Pinpoint the cell where the given text exists, returning its [x, y] midpoint coordinate. 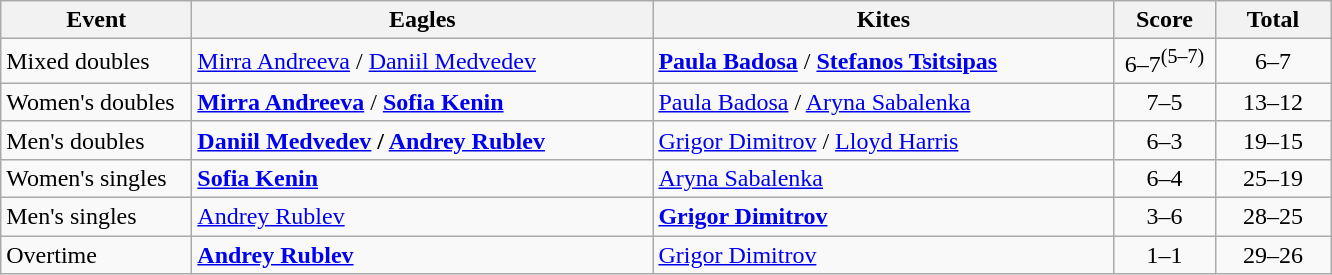
Men's singles [96, 217]
Mirra Andreeva / Daniil Medvedev [422, 62]
Paula Badosa / Stefanos Tsitsipas [884, 62]
7–5 [1164, 102]
6–7(5–7) [1164, 62]
1–1 [1164, 255]
Sofia Kenin [422, 178]
19–15 [1273, 140]
13–12 [1273, 102]
Paula Badosa / Aryna Sabalenka [884, 102]
6–3 [1164, 140]
Kites [884, 20]
Score [1164, 20]
29–26 [1273, 255]
Mixed doubles [96, 62]
Mirra Andreeva / Sofia Kenin [422, 102]
Aryna Sabalenka [884, 178]
25–19 [1273, 178]
3–6 [1164, 217]
Overtime [96, 255]
6–7 [1273, 62]
Event [96, 20]
6–4 [1164, 178]
Total [1273, 20]
28–25 [1273, 217]
Men's doubles [96, 140]
Women's singles [96, 178]
Women's doubles [96, 102]
Daniil Medvedev / Andrey Rublev [422, 140]
Grigor Dimitrov / Lloyd Harris [884, 140]
Eagles [422, 20]
